Provide the (x, y) coordinate of the cell's center where the given text is located.  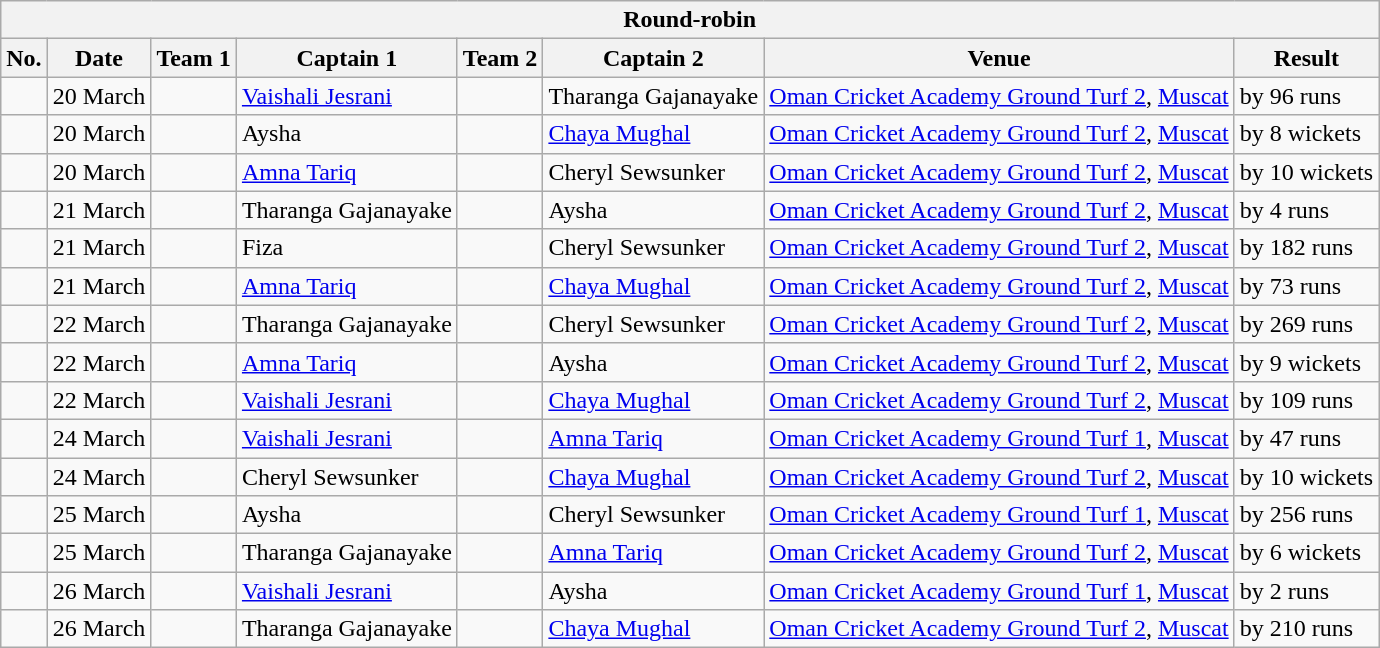
Team 1 (194, 58)
Captain 1 (346, 58)
by 4 runs (1306, 210)
Captain 2 (654, 58)
by 182 runs (1306, 248)
Date (99, 58)
Result (1306, 58)
Team 2 (500, 58)
by 9 wickets (1306, 362)
Venue (999, 58)
by 47 runs (1306, 438)
Round-robin (690, 20)
by 8 wickets (1306, 134)
by 96 runs (1306, 96)
by 109 runs (1306, 400)
by 256 runs (1306, 515)
by 6 wickets (1306, 553)
Fiza (346, 248)
by 73 runs (1306, 286)
by 210 runs (1306, 629)
No. (24, 58)
by 269 runs (1306, 324)
by 2 runs (1306, 591)
